Identify which cell holds the provided text, then report its (x, y) central coordinate. 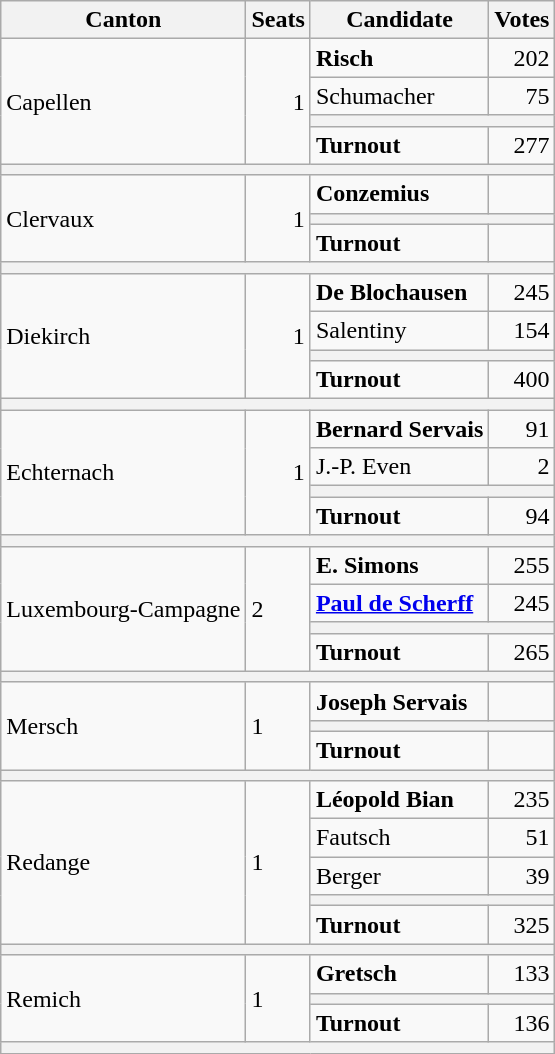
Berger (399, 876)
Gretsch (399, 974)
Capellen (124, 102)
E. Simons (399, 565)
133 (522, 974)
325 (522, 925)
Remich (124, 998)
Léopold Bian (399, 800)
Seats (278, 20)
Paul de Scherff (399, 603)
Diekirch (124, 336)
Votes (522, 20)
265 (522, 652)
51 (522, 838)
Canton (124, 20)
Echternach (124, 472)
136 (522, 1023)
Redange (124, 862)
39 (522, 876)
Salentiny (399, 330)
De Blochausen (399, 292)
277 (522, 145)
94 (522, 516)
235 (522, 800)
75 (522, 96)
91 (522, 429)
Luxembourg-Campagne (124, 608)
Schumacher (399, 96)
154 (522, 330)
Conzemius (399, 194)
255 (522, 565)
Fautsch (399, 838)
Candidate (399, 20)
J.-P. Even (399, 467)
Clervaux (124, 218)
Risch (399, 58)
Joseph Servais (399, 701)
202 (522, 58)
400 (522, 380)
Mersch (124, 726)
Bernard Servais (399, 429)
